Return [x, y] of the center of cell containing provided text 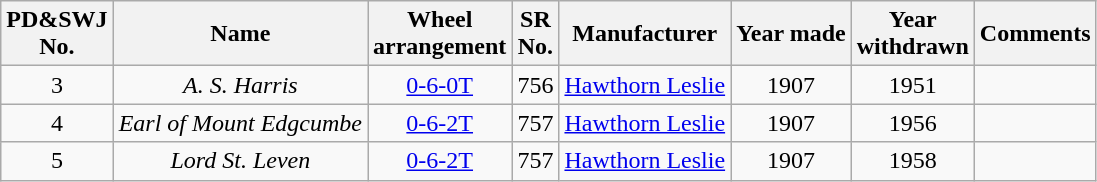
Wheelarrangement [440, 34]
Lord St. Leven [240, 161]
1951 [912, 85]
1958 [912, 161]
Name [240, 34]
A. S. Harris [240, 85]
SRNo. [536, 34]
Manufacturer [645, 34]
5 [57, 161]
0-6-0T [440, 85]
Yearwithdrawn [912, 34]
Comments [1035, 34]
1956 [912, 123]
Earl of Mount Edgcumbe [240, 123]
Year made [792, 34]
3 [57, 85]
756 [536, 85]
4 [57, 123]
PD&SWJNo. [57, 34]
